Provide the [x, y] coordinate of the cell's center where the given text is located.  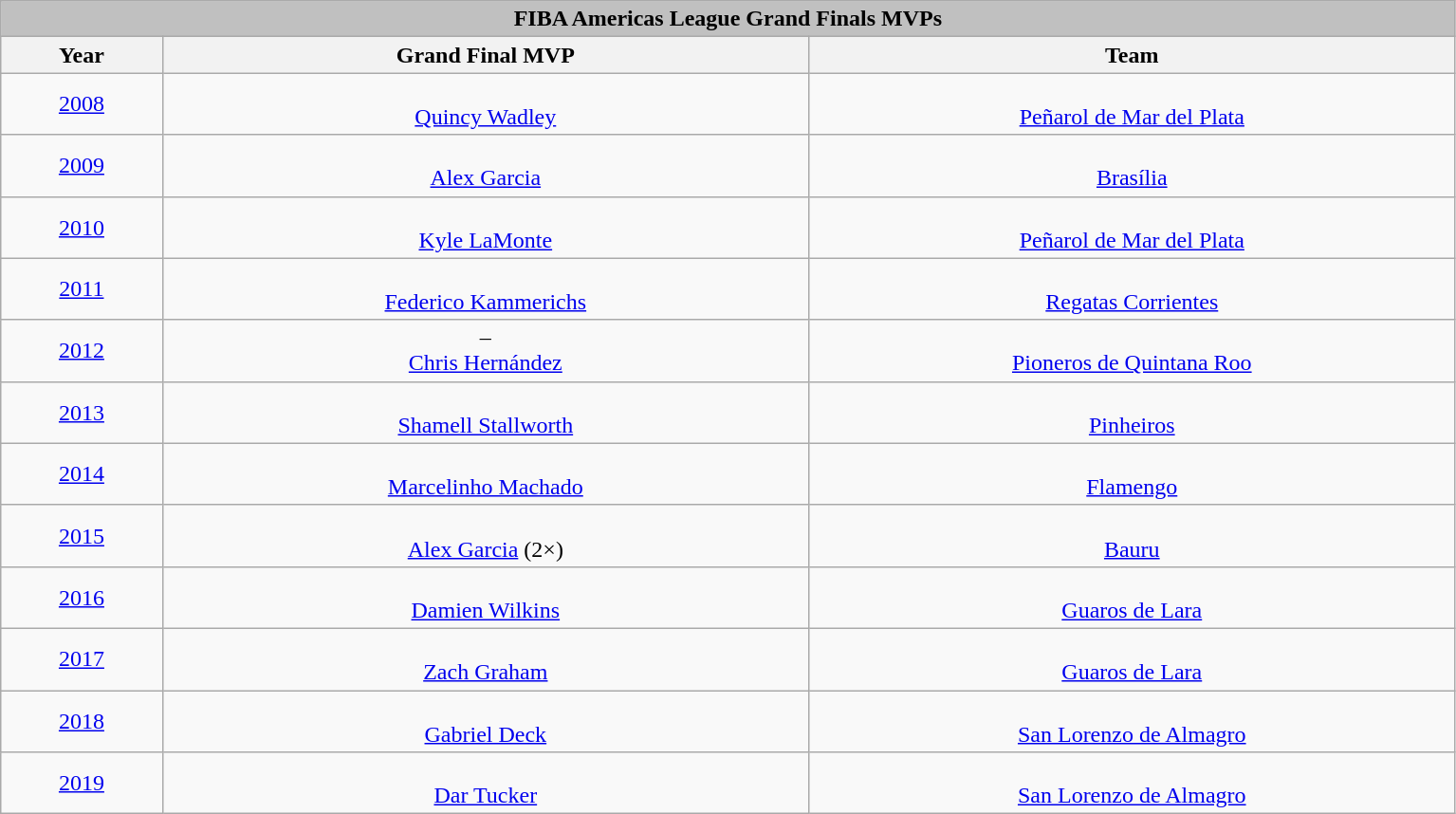
Grand Final MVP [486, 55]
Team [1133, 55]
2014 [82, 474]
Zach Graham [486, 658]
2009 [82, 165]
Gabriel Deck [486, 721]
2011 [82, 288]
Year [82, 55]
Pinheiros [1133, 412]
2017 [82, 658]
Quincy Wadley [486, 104]
2013 [82, 412]
Alex Garcia [486, 165]
2008 [82, 104]
Pioneros de Quintana Roo [1133, 351]
Shamell Stallworth [486, 412]
2019 [82, 784]
Dar Tucker [486, 784]
Marcelinho Machado [486, 474]
Alex Garcia (2×) [486, 535]
2012 [82, 351]
Damien Wilkins [486, 598]
2018 [82, 721]
2010 [82, 228]
Regatas Corrientes [1133, 288]
–Chris Hernández [486, 351]
2016 [82, 598]
Brasília [1133, 165]
2015 [82, 535]
Kyle LaMonte [486, 228]
Flamengo [1133, 474]
Bauru [1133, 535]
Federico Kammerichs [486, 288]
FIBA Americas League Grand Finals MVPs [728, 19]
